Determine the [X, Y] coordinate at the center of the cell enclosing the given text.  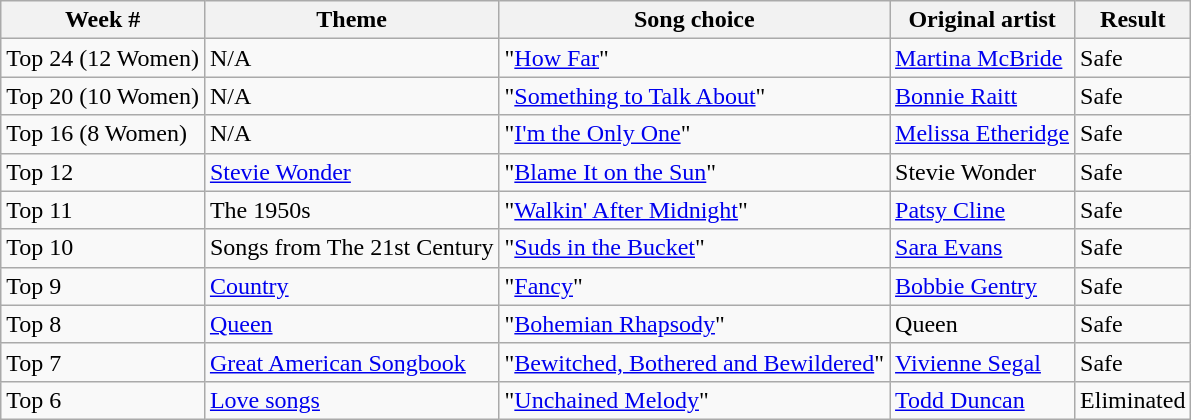
Sara Evans [982, 248]
Week # [103, 20]
"Something to Talk About" [694, 96]
Bonnie Raitt [982, 96]
Top 10 [103, 248]
"I'm the Only One" [694, 134]
Melissa Etheridge [982, 134]
Songs from The 21st Century [352, 248]
Todd Duncan [982, 400]
Top 11 [103, 210]
Top 8 [103, 324]
Vivienne Segal [982, 362]
Love songs [352, 400]
"Walkin' After Midnight" [694, 210]
Original artist [982, 20]
Top 16 (8 Women) [103, 134]
Top 6 [103, 400]
Result [1133, 20]
"Suds in the Bucket" [694, 248]
The 1950s [352, 210]
Bobbie Gentry [982, 286]
Song choice [694, 20]
Top 9 [103, 286]
Country [352, 286]
Patsy Cline [982, 210]
Top 7 [103, 362]
"Unchained Melody" [694, 400]
"Bohemian Rhapsody" [694, 324]
Martina McBride [982, 58]
Theme [352, 20]
"How Far" [694, 58]
Eliminated [1133, 400]
"Blame It on the Sun" [694, 172]
"Fancy" [694, 286]
Top 20 (10 Women) [103, 96]
Top 24 (12 Women) [103, 58]
Top 12 [103, 172]
Great American Songbook [352, 362]
"Bewitched, Bothered and Bewildered" [694, 362]
